Provide the [X, Y] coordinate of the cell's center where the given text is located.  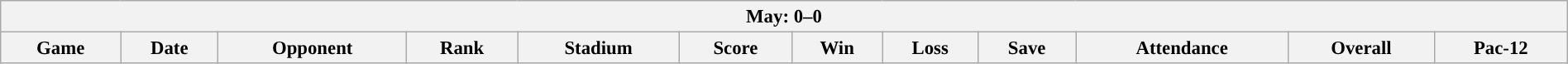
Rank [461, 47]
Attendance [1183, 47]
Save [1026, 47]
Date [170, 47]
Opponent [313, 47]
Score [735, 47]
Win [837, 47]
Pac-12 [1500, 47]
Stadium [599, 47]
Game [61, 47]
May: 0–0 [784, 17]
Overall [1361, 47]
Loss [930, 47]
